Extract the [X, Y] coordinate from the center of the cell holding the provided text.  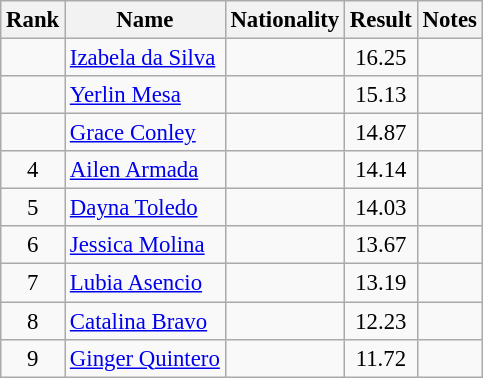
5 [33, 208]
6 [33, 245]
13.67 [382, 245]
15.13 [382, 95]
12.23 [382, 321]
Yerlin Mesa [146, 95]
16.25 [382, 58]
8 [33, 321]
Rank [33, 20]
7 [33, 283]
Dayna Toledo [146, 208]
Ginger Quintero [146, 358]
14.14 [382, 170]
Name [146, 20]
Catalina Bravo [146, 321]
11.72 [382, 358]
4 [33, 170]
9 [33, 358]
Result [382, 20]
Notes [450, 20]
Izabela da Silva [146, 58]
Grace Conley [146, 133]
Jessica Molina [146, 245]
Nationality [284, 20]
13.19 [382, 283]
Lubia Asencio [146, 283]
Ailen Armada [146, 170]
14.87 [382, 133]
14.03 [382, 208]
